Search for the cell housing the specified text and yield its (x, y) center coordinate. 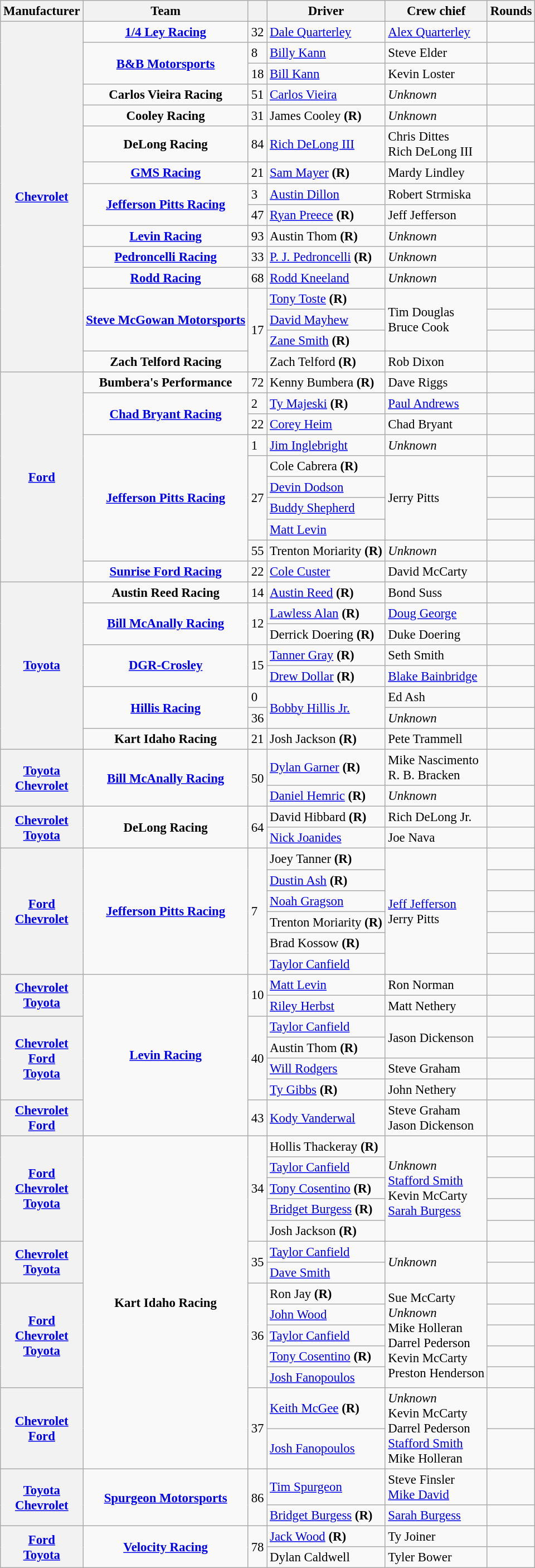
Blake Bainbridge (436, 676)
Derrick Doering (R) (326, 634)
Pete Trammell (436, 739)
Chad Bryant (436, 424)
Bobby Hillis Jr. (326, 707)
31 (257, 116)
Jim Inglebright (326, 446)
Ty Joiner (436, 1537)
Corey Heim (326, 424)
Ford Chevrolet (42, 911)
Tim Douglas Bruce Cook (436, 320)
Toyota (42, 666)
Tony Toste (R) (326, 299)
33 (257, 257)
Sarah Burgess (436, 1516)
Zach Telford (R) (326, 361)
55 (257, 551)
Austin Reed (R) (326, 592)
Ford Toyota (42, 1547)
0 (257, 697)
Velocity Racing (166, 1547)
Rich DeLong Jr. (436, 817)
Rodd Kneeland (326, 278)
Carlos Vieira (326, 95)
Lawless Alan (R) (326, 614)
Keith McGee (R) (326, 1408)
Chad Bryant Racing (166, 414)
51 (257, 95)
1 (257, 446)
15 (257, 666)
72 (257, 383)
Carlos Vieira Racing (166, 95)
Kevin Loster (436, 74)
Hillis Racing (166, 707)
Rounds (510, 11)
Nick Joanides (326, 838)
Billy Kann (326, 53)
Unknown Stafford Smith Kevin McCarty Sarah Burgess (436, 1189)
Tyler Bower (436, 1557)
Joe Nava (436, 838)
27 (257, 498)
2 (257, 404)
Noah Gragson (326, 901)
Crew chief (436, 11)
Rob Dixon (436, 361)
32 (257, 32)
78 (257, 1547)
64 (257, 828)
Jack Wood (R) (326, 1537)
Kenny Bumbera (R) (326, 383)
Paul Andrews (436, 404)
Sam Mayer (R) (326, 173)
David Hibbard (R) (326, 817)
Ron Norman (436, 985)
Cole Custer (326, 571)
Cole Cabrera (R) (326, 466)
Buddy Shepherd (326, 509)
43 (257, 1118)
68 (257, 278)
Rich DeLong III (326, 144)
50 (257, 778)
Chevrolet Ford Toyota (42, 1058)
18 (257, 74)
1/4 Ley Racing (166, 32)
James Cooley (R) (326, 116)
Mike Nascimento R. B. Bracken (436, 768)
Driver (326, 11)
Bond Suss (436, 592)
37 (257, 1429)
John Wood (326, 1315)
Ryan Preece (R) (326, 215)
David McCarty (436, 571)
DGR-Crosley (166, 666)
35 (257, 1262)
Ron Jay (R) (326, 1294)
Ty Gibbs (R) (326, 1090)
Austin Dillon (326, 194)
Austin Reed Racing (166, 592)
Matt Nethery (436, 1006)
17 (257, 330)
Will Rodgers (326, 1069)
8 (257, 53)
12 (257, 624)
Mardy Lindley (436, 173)
Steve McGowan Motorsports (166, 320)
Joey Tanner (R) (326, 859)
David Mayhew (326, 320)
Dylan Garner (R) (326, 768)
Steve Graham Jason Dickenson (436, 1118)
93 (257, 236)
Daniel Hemric (R) (326, 796)
Zach Telford Racing (166, 361)
7 (257, 911)
Robert Strmiska (436, 194)
14 (257, 592)
Drew Dollar (R) (326, 676)
Pedroncelli Racing (166, 257)
47 (257, 215)
Steve Elder (436, 53)
Dave Riggs (436, 383)
Jeff Jefferson Jerry Pitts (436, 911)
Team (166, 11)
Dustin Ash (R) (326, 880)
Cooley Racing (166, 116)
Tanner Gray (R) (326, 655)
Seth Smith (436, 655)
John Nethery (436, 1090)
40 (257, 1058)
Ty Majeski (R) (326, 404)
P. J. Pedroncelli (R) (326, 257)
Jeff Jefferson (436, 215)
Chevrolet (42, 197)
Chris Dittes Rich DeLong III (436, 144)
10 (257, 995)
Steve Finsler Mike David (436, 1487)
Riley Herbst (326, 1006)
Hollis Thackeray (R) (326, 1147)
Unknown Kevin McCarty Darrel Pederson Stafford Smith Mike Holleran (436, 1429)
Rodd Racing (166, 278)
Ford (42, 477)
3 (257, 194)
Alex Quarterley (436, 32)
84 (257, 144)
Devin Dodson (326, 488)
Ed Ash (436, 697)
Jason Dickenson (436, 1038)
Dale Quarterley (326, 32)
Bumbera's Performance (166, 383)
Dylan Caldwell (326, 1557)
Kody Vanderwal (326, 1118)
Jerry Pitts (436, 498)
Dave Smith (326, 1272)
Tim Spurgeon (326, 1487)
GMS Racing (166, 173)
Spurgeon Motorsports (166, 1498)
Steve Graham (436, 1069)
B&B Motorsports (166, 64)
34 (257, 1189)
Brad Kossow (R) (326, 943)
86 (257, 1498)
Bill Kann (326, 74)
Sunrise Ford Racing (166, 571)
Sue McCarty Unknown Mike Holleran Darrel Pederson Kevin McCarty Preston Henderson (436, 1335)
Doug George (436, 614)
Duke Doering (436, 634)
Manufacturer (42, 11)
Zane Smith (R) (326, 341)
